Provide the [x, y] coordinate of the cell's center where the given text is located.  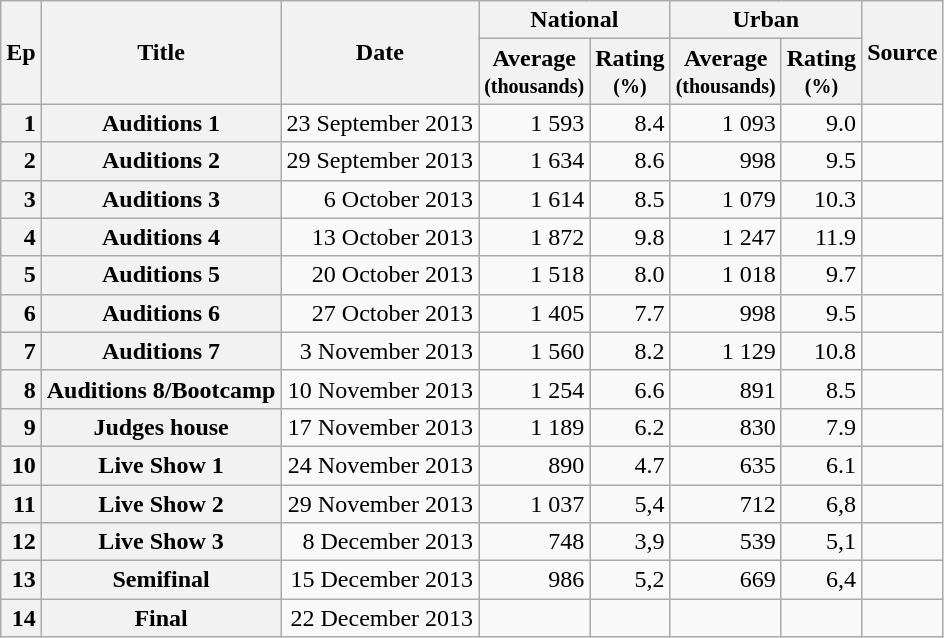
1 634 [534, 161]
13 October 2013 [380, 237]
635 [726, 465]
712 [726, 503]
1 518 [534, 275]
830 [726, 427]
22 December 2013 [380, 618]
20 October 2013 [380, 275]
1 254 [534, 389]
6 October 2013 [380, 199]
12 [21, 542]
Judges house [161, 427]
1 037 [534, 503]
Auditions 4 [161, 237]
10 [21, 465]
1 093 [726, 123]
9.0 [821, 123]
27 October 2013 [380, 313]
1 593 [534, 123]
8.4 [630, 123]
1 405 [534, 313]
Live Show 1 [161, 465]
11 [21, 503]
2 [21, 161]
Date [380, 52]
6.1 [821, 465]
1 018 [726, 275]
3 November 2013 [380, 351]
9.8 [630, 237]
8.0 [630, 275]
6,4 [821, 580]
986 [534, 580]
669 [726, 580]
4.7 [630, 465]
9.7 [821, 275]
8 December 2013 [380, 542]
8.2 [630, 351]
Final [161, 618]
Ep [21, 52]
3 [21, 199]
24 November 2013 [380, 465]
5 [21, 275]
Auditions 2 [161, 161]
13 [21, 580]
890 [534, 465]
5,1 [821, 542]
5,4 [630, 503]
14 [21, 618]
1 189 [534, 427]
1 560 [534, 351]
1 079 [726, 199]
Auditions 5 [161, 275]
Urban [766, 20]
Live Show 3 [161, 542]
7 [21, 351]
3,9 [630, 542]
11.9 [821, 237]
8.6 [630, 161]
Auditions 3 [161, 199]
10.3 [821, 199]
539 [726, 542]
Auditions 6 [161, 313]
Semifinal [161, 580]
17 November 2013 [380, 427]
9 [21, 427]
7.9 [821, 427]
748 [534, 542]
Auditions 7 [161, 351]
1 247 [726, 237]
5,2 [630, 580]
Live Show 2 [161, 503]
6.6 [630, 389]
10.8 [821, 351]
1 129 [726, 351]
29 November 2013 [380, 503]
1 [21, 123]
Auditions 8/Bootcamp [161, 389]
891 [726, 389]
29 September 2013 [380, 161]
Title [161, 52]
6,8 [821, 503]
6.2 [630, 427]
7.7 [630, 313]
8 [21, 389]
1 614 [534, 199]
Auditions 1 [161, 123]
4 [21, 237]
23 September 2013 [380, 123]
15 December 2013 [380, 580]
Source [902, 52]
10 November 2013 [380, 389]
1 872 [534, 237]
6 [21, 313]
National [574, 20]
